Determine the [x, y] coordinate at the center of the cell enclosing the given text.  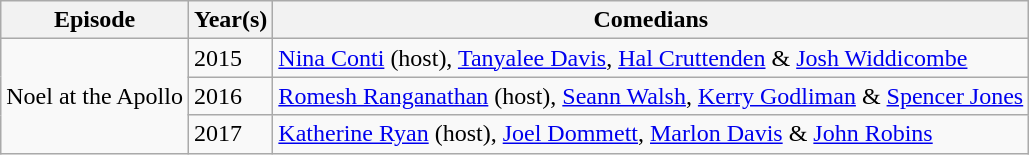
2017 [230, 134]
Year(s) [230, 20]
Katherine Ryan (host), Joel Dommett, Marlon Davis & John Robins [651, 134]
Nina Conti (host), Tanyalee Davis, Hal Cruttenden & Josh Widdicombe [651, 58]
Episode [95, 20]
2016 [230, 96]
Romesh Ranganathan (host), Seann Walsh, Kerry Godliman & Spencer Jones [651, 96]
Comedians [651, 20]
2015 [230, 58]
Noel at the Apollo [95, 96]
